Identify which cell holds the provided text, then report its (x, y) central coordinate. 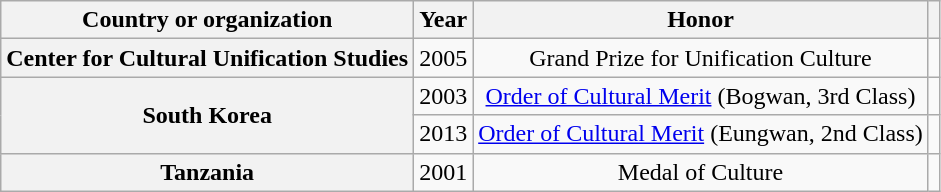
Honor (701, 20)
Medal of Culture (701, 172)
2003 (444, 96)
Year (444, 20)
Country or organization (208, 20)
Order of Cultural Merit (Bogwan, 3rd Class) (701, 96)
Grand Prize for Unification Culture (701, 58)
Order of Cultural Merit (Eungwan, 2nd Class) (701, 134)
2005 (444, 58)
Center for Cultural Unification Studies (208, 58)
Tanzania (208, 172)
2013 (444, 134)
South Korea (208, 115)
2001 (444, 172)
